Search for the cell housing the specified text and yield its (X, Y) center coordinate. 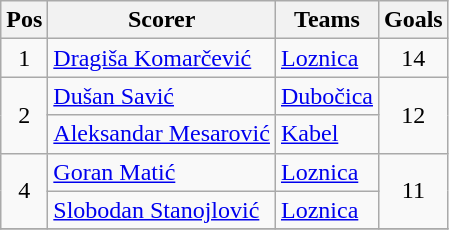
Goran Matić (162, 172)
12 (413, 115)
Teams (326, 20)
Aleksandar Mesarović (162, 134)
2 (24, 115)
4 (24, 191)
Slobodan Stanojlović (162, 210)
Dubočica (326, 96)
Goals (413, 20)
14 (413, 58)
11 (413, 191)
Scorer (162, 20)
1 (24, 58)
Kabel (326, 134)
Dragiša Komarčević (162, 58)
Dušan Savić (162, 96)
Pos (24, 20)
